Output the (X, Y) coordinate of the center of the cell containing the given text.  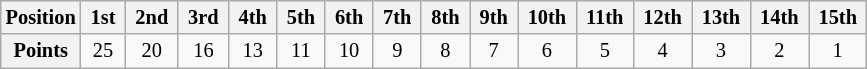
16 (203, 51)
14th (779, 17)
9 (397, 51)
2 (779, 51)
Position (41, 17)
13 (253, 51)
6 (547, 51)
9th (494, 17)
7th (397, 17)
13th (721, 17)
4 (662, 51)
3rd (203, 17)
8 (445, 51)
12th (662, 17)
10 (349, 51)
10th (547, 17)
4th (253, 17)
5th (301, 17)
25 (104, 51)
1st (104, 17)
3 (721, 51)
1 (838, 51)
20 (152, 51)
Points (41, 51)
2nd (152, 17)
5 (604, 51)
6th (349, 17)
8th (445, 17)
11 (301, 51)
7 (494, 51)
11th (604, 17)
15th (838, 17)
